Capture the cell that displays the provided text and extract its [x, y] central coordinate. 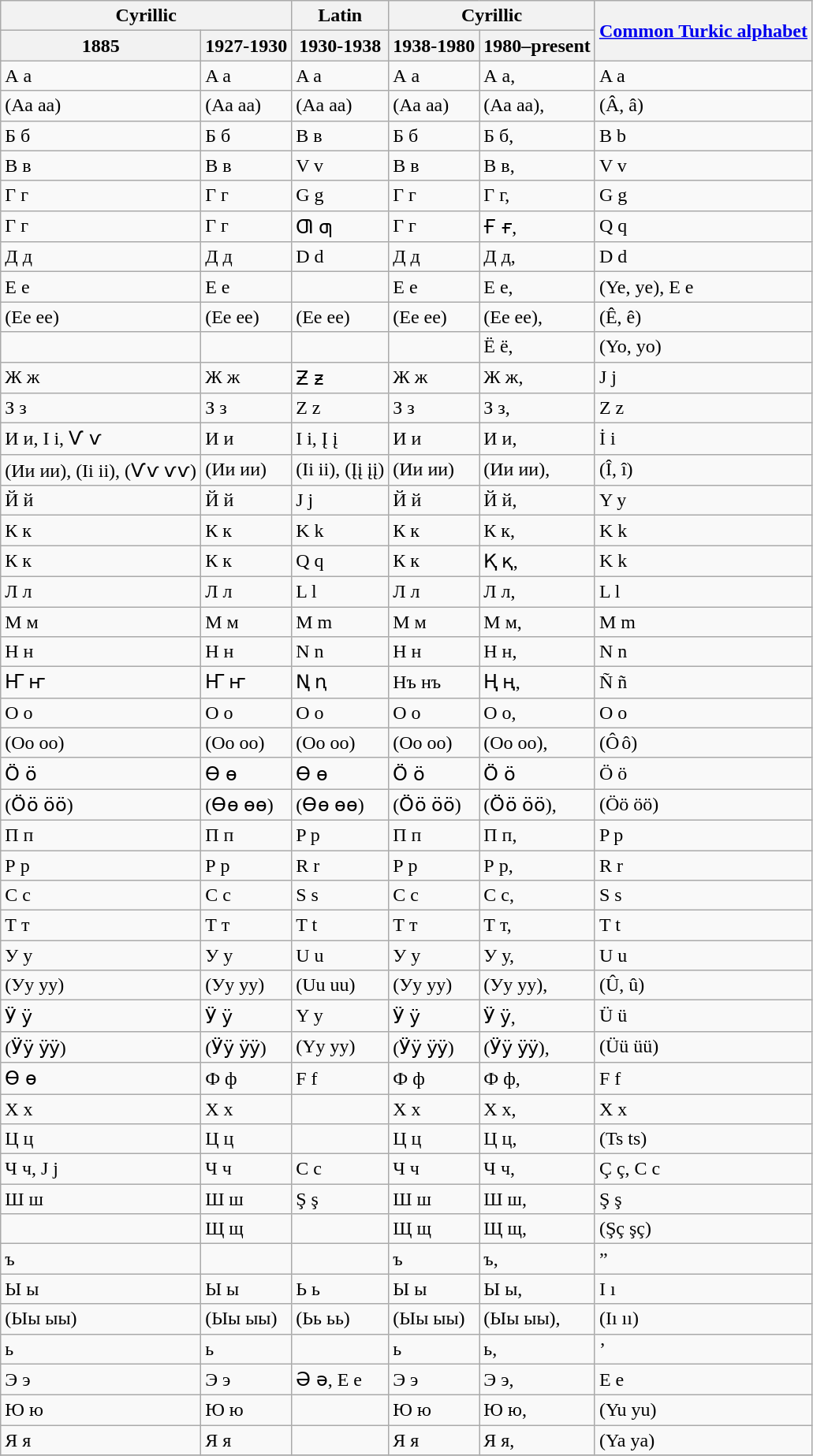
Б б, [538, 136]
(Ii ii), (Įį įį) [341, 470]
Common Turkic alphabet [703, 31]
У у, [538, 955]
Э э, [538, 1380]
ь, [538, 1349]
(Ыы ыы), [538, 1319]
(Аа аа), [538, 106]
(Iı ıı) [703, 1319]
1885 [101, 46]
Latin [341, 16]
Ç ç, C c [703, 1169]
Р р, [538, 865]
Г г, [538, 195]
Й й, [538, 501]
Л л, [538, 591]
З з, [538, 408]
К к, [538, 531]
И и, [538, 439]
(Ê, ê) [703, 317]
İ i [703, 439]
(Ьь ьь) [341, 1319]
(Öö öö) [703, 805]
Ñ ñ [703, 683]
П п, [538, 835]
’ [703, 1349]
B b [703, 136]
Х х, [538, 1109]
(Ô ô) [703, 743]
Ƣ ƣ [341, 226]
(Oo oo) [341, 743]
Ф ф, [538, 1078]
(Şç şç) [703, 1229]
Ғ ғ, [538, 226]
Ж ж, [538, 378]
1930-1938 [341, 46]
Ö ö [703, 773]
(Uu uu) [341, 985]
(Î, î) [703, 470]
Нъ нъ [434, 683]
Ы ы, [538, 1289]
Ƶ ƶ [341, 378]
Н н, [538, 652]
Ə ə, Е е [341, 1380]
1938-1980 [434, 46]
1980–present [538, 46]
Ш ш, [538, 1199]
М м, [538, 622]
O o [703, 713]
I i, Į į [341, 439]
(Yo, yo) [703, 347]
Д д, [538, 257]
О о, [538, 713]
Ң ң, [538, 683]
Ꞑ ꞑ [341, 683]
Ё ё, [538, 347]
Т т, [538, 925]
(Уу уу), [538, 985]
” [703, 1259]
(Û, û) [703, 985]
(Оо оо), [538, 743]
Ч ч, [538, 1169]
1927-1930 [246, 46]
(Ee ee) [341, 317]
Ӱ ӱ, [538, 1016]
Ü ü [703, 1016]
(Üü üü) [703, 1047]
(Â, â) [703, 106]
(Ts ts) [703, 1139]
Ю ю, [538, 1410]
Е е, [538, 287]
Ь ь [341, 1289]
В в, [538, 166]
(Aa aa) [341, 106]
Щ щ, [538, 1229]
X x [703, 1109]
(Ӱӱ ӱӱ), [538, 1047]
(Ӧӧ ӧӧ), [538, 805]
Ц ц, [538, 1139]
И и, I i, Ѵ ѵ [101, 439]
Я я, [538, 1440]
Қ қ, [538, 561]
(Yu yu) [703, 1410]
(Ye, ye), E e [703, 287]
B в [341, 136]
(Ии ии), [538, 470]
I ı [703, 1289]
(Ее ее), [538, 317]
Ч ч, J j [101, 1169]
(Ya ya) [703, 1440]
А а, [538, 76]
(Yy yy) [341, 1047]
C c, [538, 896]
ъ, [538, 1259]
Ѳ ѳ [101, 1078]
(Ии ии), (Ii ii), (Ѵѵ ѵѵ) [101, 470]
E e [703, 1380]
